Locate the cell with the specified text and output its [x, y] center coordinate. 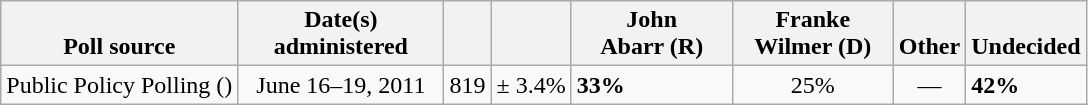
Other [929, 34]
FrankeWilmer (D) [812, 34]
JohnAbarr (R) [652, 34]
± 3.4% [531, 85]
Date(s)administered [341, 34]
42% [1026, 85]
— [929, 85]
819 [468, 85]
33% [652, 85]
Undecided [1026, 34]
June 16–19, 2011 [341, 85]
25% [812, 85]
Public Policy Polling () [120, 85]
Poll source [120, 34]
